Locate the cell with the specified text and output its (X, Y) center coordinate. 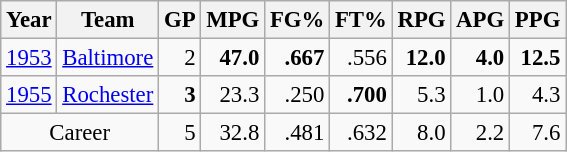
12.0 (422, 58)
GP (180, 20)
1955 (29, 95)
4.0 (480, 58)
APG (480, 20)
FG% (298, 20)
Team (108, 20)
2 (180, 58)
MPG (233, 20)
Rochester (108, 95)
FT% (362, 20)
Baltimore (108, 58)
.250 (298, 95)
.481 (298, 133)
Career (80, 133)
1.0 (480, 95)
8.0 (422, 133)
5 (180, 133)
4.3 (538, 95)
12.5 (538, 58)
RPG (422, 20)
32.8 (233, 133)
.632 (362, 133)
1953 (29, 58)
Year (29, 20)
2.2 (480, 133)
7.6 (538, 133)
47.0 (233, 58)
23.3 (233, 95)
.667 (298, 58)
.700 (362, 95)
.556 (362, 58)
5.3 (422, 95)
3 (180, 95)
PPG (538, 20)
